Locate the cell with the specified text and output its (x, y) center coordinate. 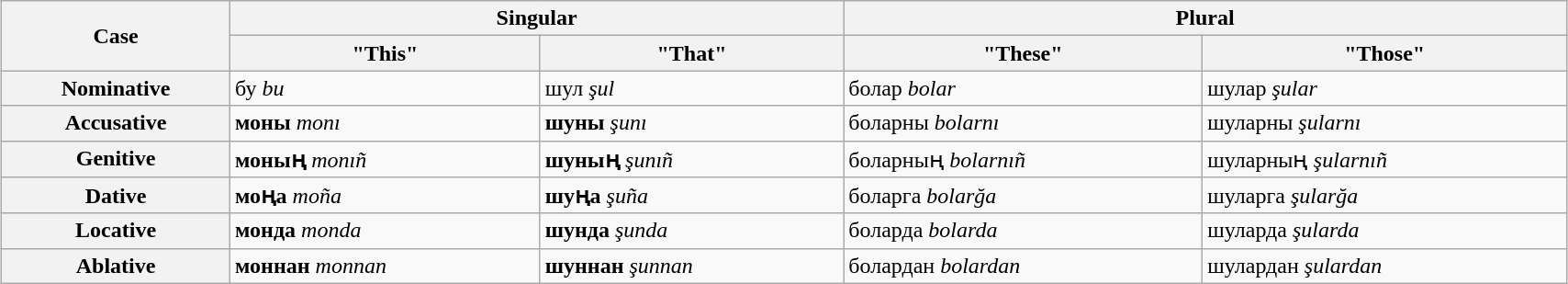
Singular (537, 18)
шулар şular (1384, 88)
боларны bolarnı (1023, 123)
шуннан şunnan (691, 266)
шуны şunı (691, 123)
боларның bolarnıñ (1023, 159)
Locative (116, 231)
боларда bolarda (1023, 231)
бу bu (386, 88)
"This" (386, 53)
"Those" (1384, 53)
шуңа şuña (691, 196)
шунда şunda (691, 231)
болардан bolardan (1023, 266)
Accusative (116, 123)
"That" (691, 53)
Ablative (116, 266)
моны monı (386, 123)
Nominative (116, 88)
моның monıñ (386, 159)
шуларның şularnıñ (1384, 159)
"These" (1023, 53)
шуларны şularnı (1384, 123)
шуларга şularğa (1384, 196)
Case (116, 36)
Plural (1205, 18)
Genitive (116, 159)
боларга bolarğa (1023, 196)
болар bolar (1023, 88)
моңа moña (386, 196)
моннан monnan (386, 266)
шуларда şularda (1384, 231)
шуның şunıñ (691, 159)
монда monda (386, 231)
Dative (116, 196)
шулардан şulardan (1384, 266)
шул şul (691, 88)
